Find where the given text appears and provide that cell's center as (X, Y) coordinate. 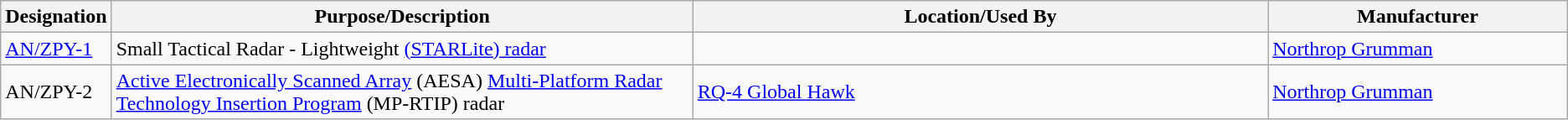
Small Tactical Radar - Lightweight (STARLite) radar (402, 49)
RQ-4 Global Hawk (980, 92)
Location/Used By (980, 17)
Active Electronically Scanned Array (AESA) Multi-Platform Radar Technology Insertion Program (MP-RTIP) radar (402, 92)
Purpose/Description (402, 17)
AN/ZPY-1 (56, 49)
Manufacturer (1418, 17)
Designation (56, 17)
AN/ZPY-2 (56, 92)
